Output the [X, Y] coordinate of the center of the cell containing the given text.  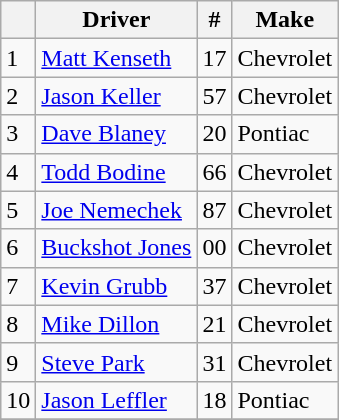
20 [214, 134]
Todd Bodine [116, 172]
37 [214, 286]
18 [214, 400]
Jason Leffler [116, 400]
10 [18, 400]
2 [18, 96]
Steve Park [116, 362]
Buckshot Jones [116, 248]
Jason Keller [116, 96]
7 [18, 286]
9 [18, 362]
5 [18, 210]
17 [214, 58]
6 [18, 248]
57 [214, 96]
# [214, 20]
Dave Blaney [116, 134]
Mike Dillon [116, 324]
31 [214, 362]
8 [18, 324]
3 [18, 134]
00 [214, 248]
Kevin Grubb [116, 286]
Joe Nemechek [116, 210]
66 [214, 172]
Driver [116, 20]
Make [285, 20]
21 [214, 324]
Matt Kenseth [116, 58]
87 [214, 210]
1 [18, 58]
4 [18, 172]
